Output the [X, Y] coordinate of the center of the cell containing the given text.  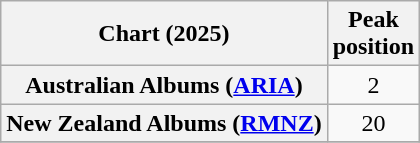
New Zealand Albums (RMNZ) [164, 123]
Chart (2025) [164, 34]
20 [373, 123]
2 [373, 85]
Peakposition [373, 34]
Australian Albums (ARIA) [164, 85]
